From the cell containing the given text, extract its center point as [X, Y] coordinate. 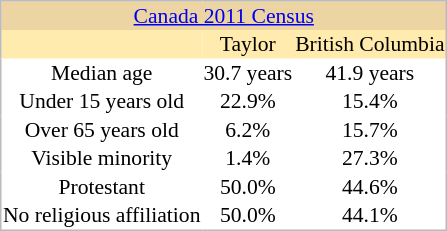
6.2% [248, 130]
Under 15 years old [102, 101]
Protestant [102, 186]
22.9% [248, 101]
British Columbia [370, 44]
Canada 2011 Census [224, 16]
Taylor [248, 44]
15.7% [370, 130]
15.4% [370, 101]
44.6% [370, 186]
Median age [102, 72]
27.3% [370, 158]
41.9 years [370, 72]
1.4% [248, 158]
Over 65 years old [102, 130]
44.1% [370, 216]
30.7 years [248, 72]
Visible minority [102, 158]
No religious affiliation [102, 216]
